For the text-containing cell, return its midpoint in (x, y) coordinate format. 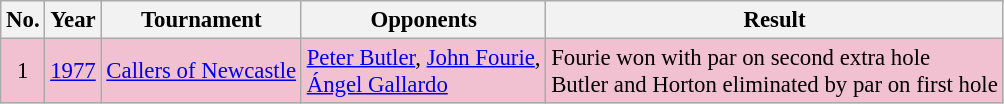
Callers of Newcastle (201, 72)
Tournament (201, 20)
Result (774, 20)
No. (23, 20)
Fourie won with par on second extra holeButler and Horton eliminated by par on first hole (774, 72)
Peter Butler, John Fourie, Ángel Gallardo (423, 72)
Opponents (423, 20)
1 (23, 72)
Year (73, 20)
1977 (73, 72)
